Extract the [X, Y] coordinate from the center of the cell holding the provided text.  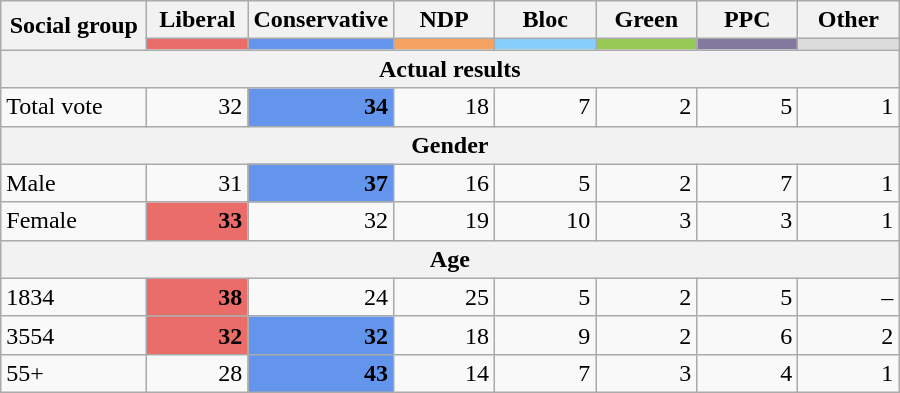
24 [321, 297]
– [848, 297]
Bloc [546, 20]
4 [748, 373]
19 [444, 221]
14 [444, 373]
Female [74, 221]
PPC [748, 20]
25 [444, 297]
34 [321, 107]
Gender [450, 145]
Green [646, 20]
43 [321, 373]
9 [546, 335]
Conservative [321, 20]
28 [198, 373]
Male [74, 183]
1834 [74, 297]
16 [444, 183]
10 [546, 221]
Actual results [450, 69]
55+ [74, 373]
33 [198, 221]
37 [321, 183]
6 [748, 335]
Liberal [198, 20]
Social group [74, 26]
Total vote [74, 107]
Age [450, 259]
38 [198, 297]
31 [198, 183]
3554 [74, 335]
NDP [444, 20]
Other [848, 20]
